Identify which cell holds the provided text, then report its [X, Y] central coordinate. 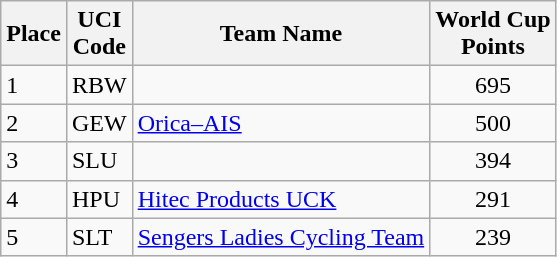
695 [493, 85]
UCICode [99, 34]
Sengers Ladies Cycling Team [281, 237]
Place [34, 34]
291 [493, 199]
239 [493, 237]
3 [34, 161]
HPU [99, 199]
394 [493, 161]
World CupPoints [493, 34]
Hitec Products UCK [281, 199]
1 [34, 85]
500 [493, 123]
2 [34, 123]
5 [34, 237]
RBW [99, 85]
Orica–AIS [281, 123]
GEW [99, 123]
4 [34, 199]
SLU [99, 161]
SLT [99, 237]
Team Name [281, 34]
